Scan for the cell matching the given text and deliver its (x, y) coordinate at center. 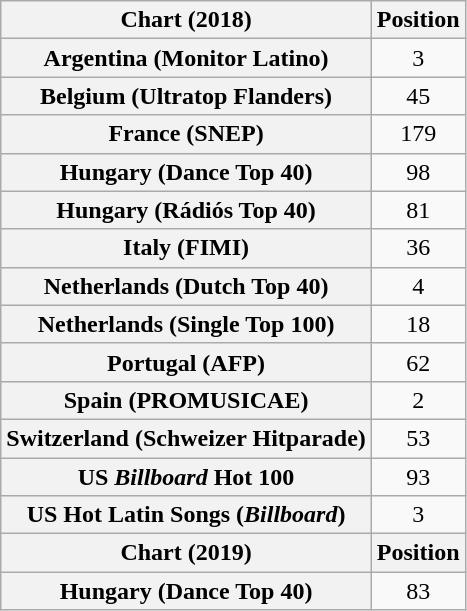
US Hot Latin Songs (Billboard) (186, 515)
US Billboard Hot 100 (186, 477)
36 (418, 248)
93 (418, 477)
4 (418, 286)
98 (418, 172)
Hungary (Rádiós Top 40) (186, 210)
2 (418, 400)
Chart (2018) (186, 20)
Belgium (Ultratop Flanders) (186, 96)
179 (418, 134)
Netherlands (Single Top 100) (186, 324)
Spain (PROMUSICAE) (186, 400)
18 (418, 324)
Switzerland (Schweizer Hitparade) (186, 438)
Netherlands (Dutch Top 40) (186, 286)
83 (418, 591)
France (SNEP) (186, 134)
Portugal (AFP) (186, 362)
62 (418, 362)
81 (418, 210)
53 (418, 438)
45 (418, 96)
Argentina (Monitor Latino) (186, 58)
Italy (FIMI) (186, 248)
Chart (2019) (186, 553)
